Determine the (X, Y) coordinate at the center of the cell enclosing the given text.  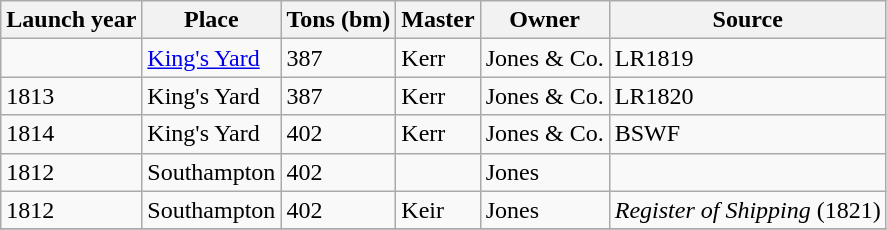
Tons (bm) (338, 20)
Source (748, 20)
Register of Shipping (1821) (748, 210)
Place (212, 20)
BSWF (748, 134)
Owner (544, 20)
1814 (72, 134)
Keir (438, 210)
LR1820 (748, 96)
LR1819 (748, 58)
1813 (72, 96)
Launch year (72, 20)
Master (438, 20)
